Output the (x, y) coordinate of the center of the cell containing the given text.  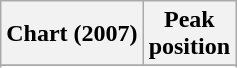
Chart (2007) (72, 34)
Peakposition (189, 34)
